Identify which cell holds the provided text, then report its (X, Y) central coordinate. 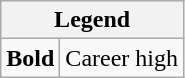
Bold (30, 58)
Career high (122, 58)
Legend (92, 20)
